Determine the [X, Y] coordinate at the center of the cell enclosing the given text.  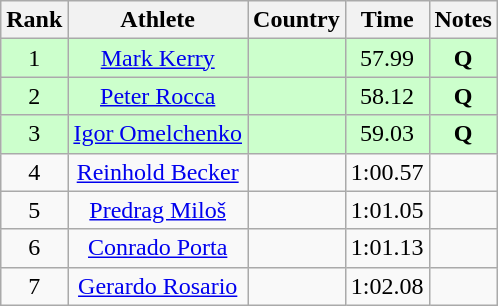
1:01.13 [387, 248]
1:02.08 [387, 286]
5 [34, 210]
59.03 [387, 134]
Athlete [158, 20]
Peter Rocca [158, 96]
Country [297, 20]
58.12 [387, 96]
2 [34, 96]
6 [34, 248]
Gerardo Rosario [158, 286]
Predrag Miloš [158, 210]
3 [34, 134]
7 [34, 286]
4 [34, 172]
57.99 [387, 58]
Conrado Porta [158, 248]
Mark Kerry [158, 58]
Rank [34, 20]
Igor Omelchenko [158, 134]
1:01.05 [387, 210]
Time [387, 20]
Notes [463, 20]
1 [34, 58]
1:00.57 [387, 172]
Reinhold Becker [158, 172]
